Pinpoint the cell where the given text exists, returning its [X, Y] midpoint coordinate. 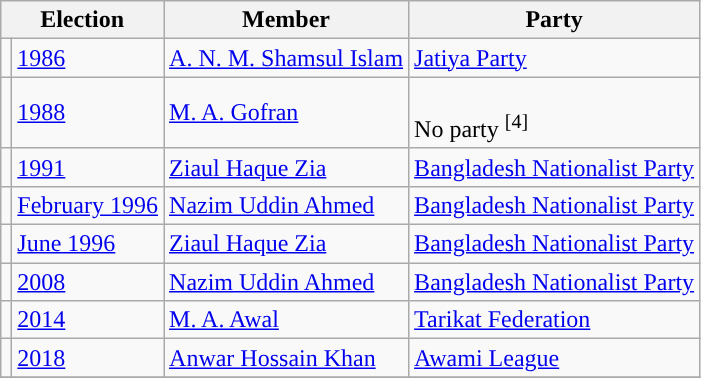
M. A. Awal [286, 320]
Tarikat Federation [554, 320]
A. N. M. Shamsul Islam [286, 58]
February 1996 [88, 205]
Party [554, 20]
1986 [88, 58]
2014 [88, 320]
Anwar Hossain Khan [286, 358]
No party [4] [554, 113]
Jatiya Party [554, 58]
Election [82, 20]
2008 [88, 282]
Member [286, 20]
June 1996 [88, 244]
2018 [88, 358]
Awami League [554, 358]
M. A. Gofran [286, 113]
1988 [88, 113]
1991 [88, 167]
